Determine the [x, y] coordinate at the center of the cell enclosing the given text.  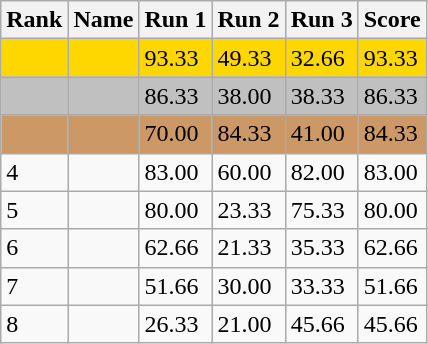
Rank [34, 20]
82.00 [322, 172]
5 [34, 210]
33.33 [322, 286]
32.66 [322, 58]
49.33 [248, 58]
Run 2 [248, 20]
60.00 [248, 172]
21.33 [248, 248]
4 [34, 172]
75.33 [322, 210]
23.33 [248, 210]
41.00 [322, 134]
Name [104, 20]
26.33 [176, 324]
38.33 [322, 96]
30.00 [248, 286]
21.00 [248, 324]
7 [34, 286]
70.00 [176, 134]
Run 3 [322, 20]
Score [392, 20]
6 [34, 248]
Run 1 [176, 20]
38.00 [248, 96]
8 [34, 324]
35.33 [322, 248]
